Search for the cell housing the specified text and yield its [X, Y] center coordinate. 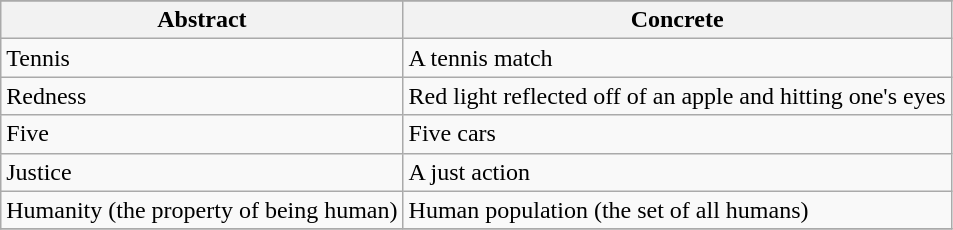
A tennis match [677, 58]
Abstract [202, 20]
A just action [677, 172]
Five cars [677, 134]
Humanity (the property of being human) [202, 210]
Redness [202, 96]
Tennis [202, 58]
Justice [202, 172]
Red light reflected off of an apple and hitting one's eyes [677, 96]
Concrete [677, 20]
Five [202, 134]
Human population (the set of all humans) [677, 210]
